Scan for the cell matching the given text and deliver its (X, Y) coordinate at center. 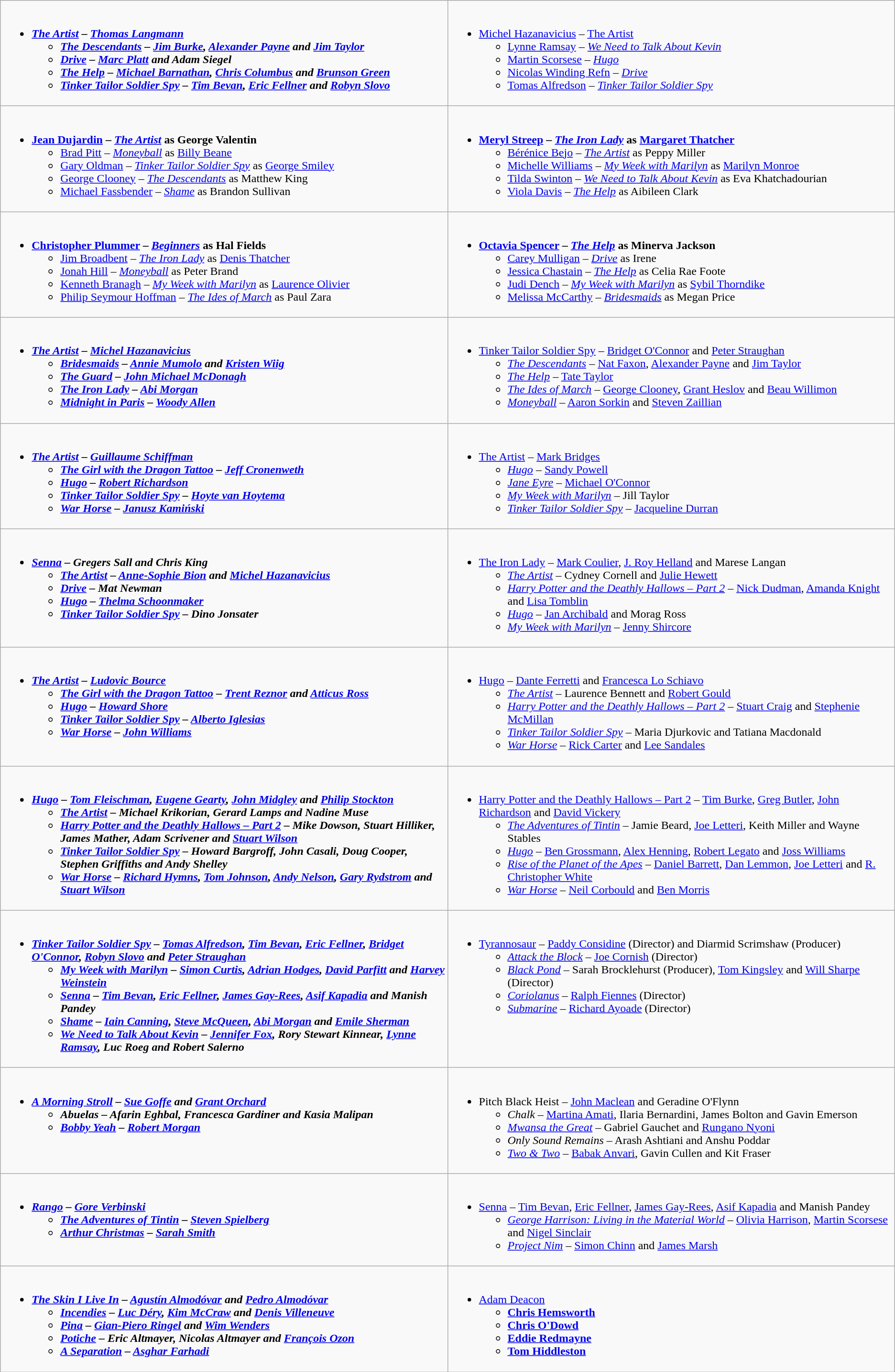
A Morning Stroll – Sue Goffe and Grant OrchardAbuelas – Afarin Eghbal, Francesca Gardiner and Kasia MalipanBobby Yeah – Robert Morgan (224, 1121)
Rango – Gore VerbinskiThe Adventures of Tintin – Steven SpielbergArthur Christmas – Sarah Smith (224, 1220)
Adam DeaconChris HemsworthChris O'DowdEddie RedmayneTom Hiddleston (671, 1318)
